Scan for the cell matching the given text and deliver its (x, y) coordinate at center. 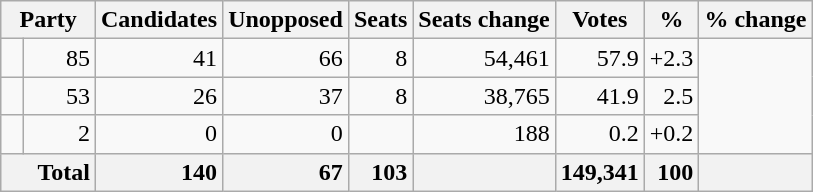
Votes (600, 20)
% change (756, 20)
0.2 (600, 134)
+0.2 (672, 134)
57.9 (600, 58)
41 (160, 58)
37 (286, 96)
103 (380, 172)
188 (484, 134)
53 (59, 96)
+2.3 (672, 58)
100 (672, 172)
140 (160, 172)
26 (160, 96)
66 (286, 58)
Party (48, 20)
54,461 (484, 58)
% (672, 20)
2.5 (672, 96)
38,765 (484, 96)
85 (59, 58)
Seats change (484, 20)
Total (48, 172)
Seats (380, 20)
2 (59, 134)
149,341 (600, 172)
67 (286, 172)
Candidates (160, 20)
41.9 (600, 96)
Unopposed (286, 20)
